Output the [x, y] coordinate of the center of the cell containing the given text.  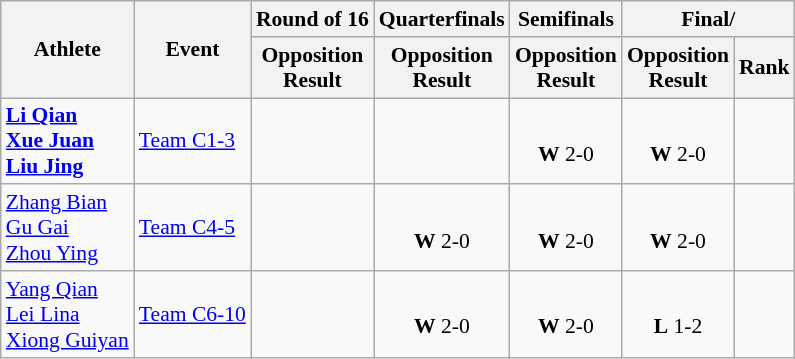
Yang QianLei LinaXiong Guiyan [68, 314]
Rank [764, 68]
Team C6-10 [192, 314]
Team C4-5 [192, 228]
Semifinals [566, 19]
Event [192, 50]
Round of 16 [312, 19]
Li QianXue JuanLiu Jing [68, 142]
Final/ [708, 19]
Team C1-3 [192, 142]
Athlete [68, 50]
Zhang BianGu GaiZhou Ying [68, 228]
L 1-2 [678, 314]
Quarterfinals [442, 19]
